Find where the given text appears and provide that cell's center as (x, y) coordinate. 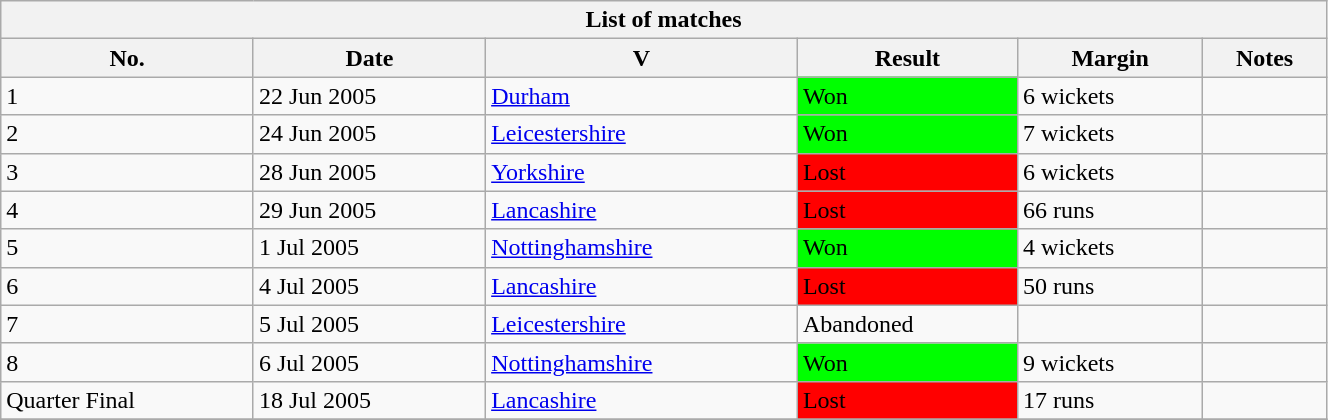
6 (128, 286)
5 (128, 248)
28 Jun 2005 (369, 172)
2 (128, 134)
8 (128, 362)
No. (128, 58)
Result (907, 58)
4 (128, 210)
Notes (1265, 58)
Margin (1110, 58)
Yorkshire (642, 172)
Quarter Final (128, 400)
3 (128, 172)
66 runs (1110, 210)
17 runs (1110, 400)
6 Jul 2005 (369, 362)
1 Jul 2005 (369, 248)
1 (128, 96)
Abandoned (907, 324)
4 wickets (1110, 248)
29 Jun 2005 (369, 210)
Durham (642, 96)
24 Jun 2005 (369, 134)
4 Jul 2005 (369, 286)
7 (128, 324)
9 wickets (1110, 362)
18 Jul 2005 (369, 400)
V (642, 58)
List of matches (664, 20)
Date (369, 58)
22 Jun 2005 (369, 96)
7 wickets (1110, 134)
50 runs (1110, 286)
5 Jul 2005 (369, 324)
